Output the (x, y) coordinate of the center of the cell containing the given text.  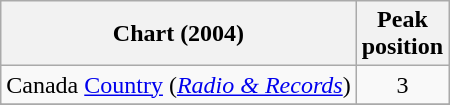
Peakposition (402, 34)
Canada Country (Radio & Records) (178, 85)
Chart (2004) (178, 34)
3 (402, 85)
